Search for the cell housing the specified text and yield its (x, y) center coordinate. 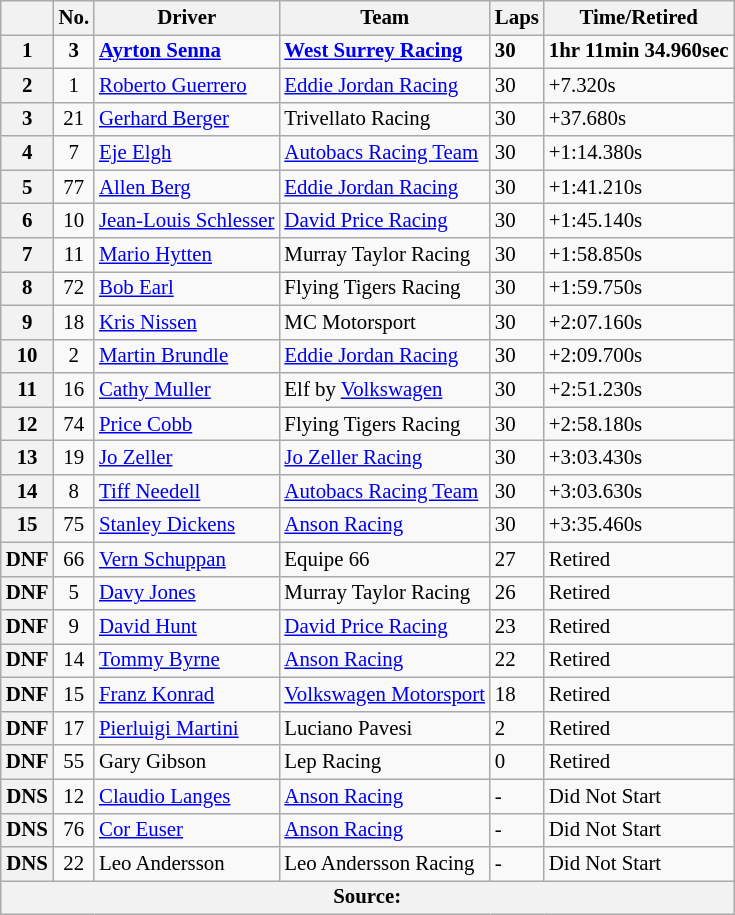
55 (74, 762)
77 (74, 187)
6 (28, 221)
Jean-Louis Schlesser (186, 221)
Stanley Dickens (186, 525)
Leo Andersson (186, 864)
+2:09.700s (639, 356)
Eje Elgh (186, 153)
17 (74, 728)
75 (74, 525)
Roberto Guerrero (186, 85)
1hr 11min 34.960sec (639, 51)
Jo Zeller (186, 458)
Ayrton Senna (186, 51)
+2:58.180s (639, 424)
Gary Gibson (186, 762)
+7.320s (639, 85)
West Surrey Racing (384, 51)
Source: (368, 898)
4 (28, 153)
David Hunt (186, 627)
Laps (517, 18)
Price Cobb (186, 424)
+2:07.160s (639, 322)
+3:03.630s (639, 491)
Kris Nissen (186, 322)
21 (74, 119)
26 (517, 593)
Franz Konrad (186, 695)
Davy Jones (186, 593)
74 (74, 424)
Tiff Needell (186, 491)
Team (384, 18)
+1:45.140s (639, 221)
Driver (186, 18)
Equipe 66 (384, 559)
Luciano Pavesi (384, 728)
66 (74, 559)
+1:14.380s (639, 153)
Tommy Byrne (186, 661)
Vern Schuppan (186, 559)
Lep Racing (384, 762)
Gerhard Berger (186, 119)
No. (74, 18)
16 (74, 390)
Pierluigi Martini (186, 728)
Martin Brundle (186, 356)
+3:35.460s (639, 525)
Cor Euser (186, 830)
72 (74, 288)
+2:51.230s (639, 390)
MC Motorsport (384, 322)
Trivellato Racing (384, 119)
Mario Hytten (186, 255)
Cathy Muller (186, 390)
+3:03.430s (639, 458)
+1:59.750s (639, 288)
Claudio Langes (186, 796)
+37.680s (639, 119)
Time/Retired (639, 18)
Elf by Volkswagen (384, 390)
+1:41.210s (639, 187)
76 (74, 830)
+1:58.850s (639, 255)
Volkswagen Motorsport (384, 695)
Allen Berg (186, 187)
23 (517, 627)
13 (28, 458)
27 (517, 559)
19 (74, 458)
0 (517, 762)
Bob Earl (186, 288)
Jo Zeller Racing (384, 458)
Leo Andersson Racing (384, 864)
